Output the [X, Y] coordinate of the center of the cell containing the given text.  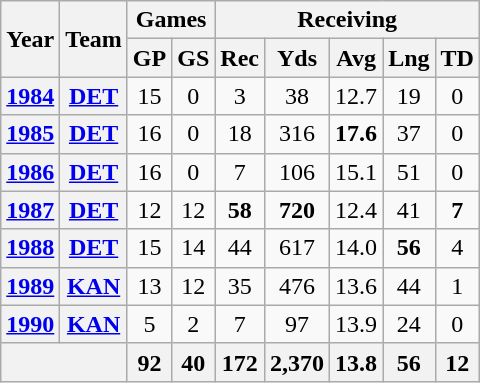
Games [170, 20]
4 [457, 248]
TD [457, 58]
13.8 [356, 362]
Avg [356, 58]
GS [194, 58]
12.4 [356, 210]
1987 [30, 210]
1986 [30, 172]
Receiving [348, 20]
Lng [409, 58]
476 [298, 286]
1984 [30, 96]
40 [194, 362]
51 [409, 172]
35 [240, 286]
2 [194, 324]
617 [298, 248]
18 [240, 134]
GP [149, 58]
15.1 [356, 172]
Yds [298, 58]
92 [149, 362]
12.7 [356, 96]
13.9 [356, 324]
41 [409, 210]
106 [298, 172]
Rec [240, 58]
13.6 [356, 286]
5 [149, 324]
1 [457, 286]
19 [409, 96]
58 [240, 210]
1988 [30, 248]
17.6 [356, 134]
3 [240, 96]
316 [298, 134]
172 [240, 362]
97 [298, 324]
14.0 [356, 248]
38 [298, 96]
1985 [30, 134]
Team [94, 39]
24 [409, 324]
720 [298, 210]
Year [30, 39]
1990 [30, 324]
1989 [30, 286]
2,370 [298, 362]
37 [409, 134]
14 [194, 248]
13 [149, 286]
